Extract the [x, y] coordinate from the center of the cell holding the provided text.  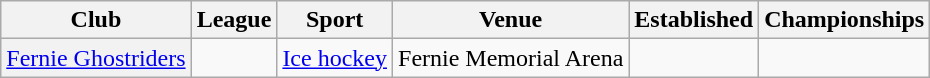
Championships [844, 20]
Fernie Ghostriders [96, 58]
Fernie Memorial Arena [511, 58]
Ice hockey [335, 58]
League [234, 20]
Venue [511, 20]
Sport [335, 20]
Club [96, 20]
Established [694, 20]
